For the text-containing cell, return its midpoint in [X, Y] coordinate format. 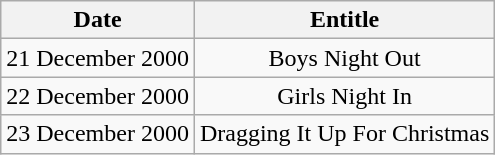
Dragging It Up For Christmas [344, 134]
21 December 2000 [98, 58]
Entitle [344, 20]
Date [98, 20]
Girls Night In [344, 96]
23 December 2000 [98, 134]
Boys Night Out [344, 58]
22 December 2000 [98, 96]
